Search for the cell housing the specified text and yield its [x, y] center coordinate. 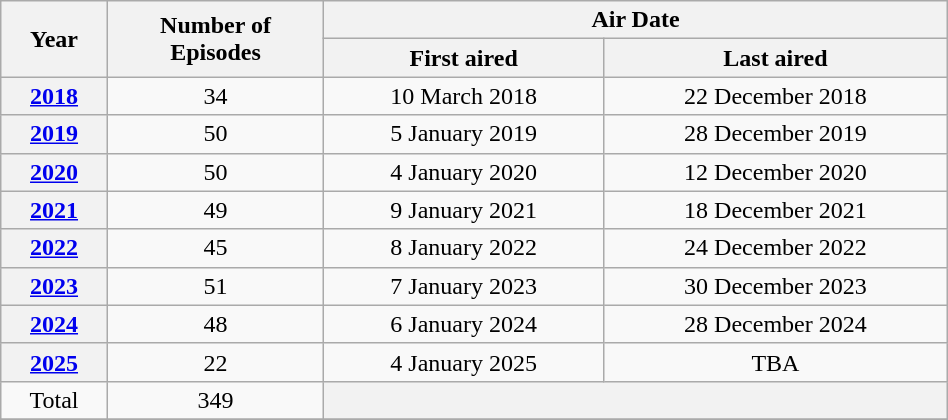
18 December 2021 [776, 210]
6 January 2024 [464, 324]
Air Date [636, 20]
7 January 2023 [464, 286]
2025 [54, 362]
51 [215, 286]
2024 [54, 324]
Last aired [776, 58]
4 January 2020 [464, 172]
2020 [54, 172]
2018 [54, 96]
Year [54, 39]
45 [215, 248]
48 [215, 324]
2019 [54, 134]
TBA [776, 362]
34 [215, 96]
22 [215, 362]
24 December 2022 [776, 248]
12 December 2020 [776, 172]
49 [215, 210]
Number ofEpisodes [215, 39]
First aired [464, 58]
4 January 2025 [464, 362]
30 December 2023 [776, 286]
10 March 2018 [464, 96]
2022 [54, 248]
2023 [54, 286]
22 December 2018 [776, 96]
2021 [54, 210]
28 December 2019 [776, 134]
9 January 2021 [464, 210]
5 January 2019 [464, 134]
Total [54, 400]
8 January 2022 [464, 248]
349 [215, 400]
28 December 2024 [776, 324]
